Return the (x, y) coordinate for the center point of the cell that contains the specified text.  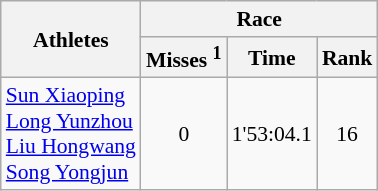
Time (272, 58)
1'53:04.1 (272, 134)
0 (184, 134)
Rank (348, 58)
16 (348, 134)
Race (259, 19)
Sun XiaopingLong YunzhouLiu HongwangSong Yongjun (71, 134)
Athletes (71, 40)
Misses 1 (184, 58)
